Output the (x, y) coordinate of the center of the cell containing the given text.  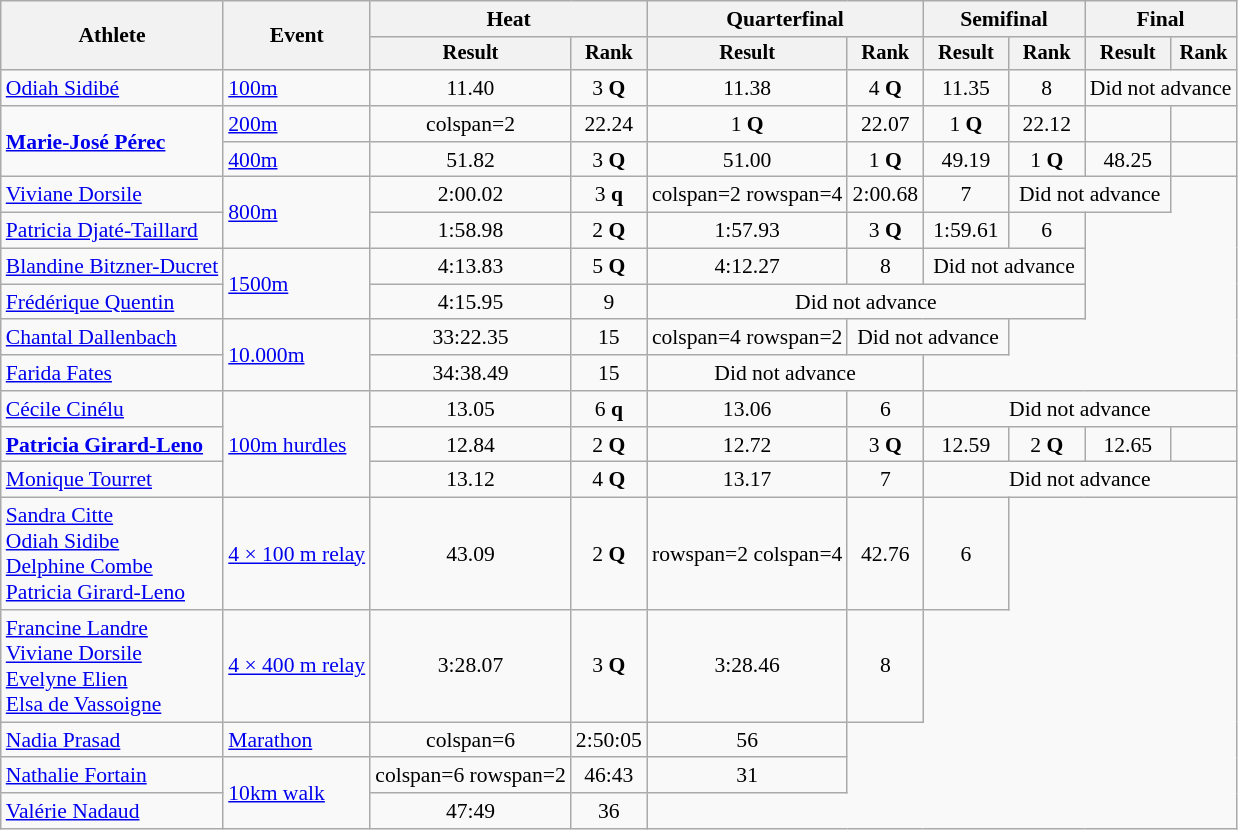
13.12 (470, 480)
800m (296, 212)
Final (1161, 19)
10.000m (296, 356)
4 × 100 m relay (296, 554)
11.38 (748, 88)
Valérie Nadaud (112, 811)
22.07 (885, 124)
2:00.68 (885, 195)
3:28.07 (470, 666)
Event (296, 36)
Semifinal (1004, 19)
2:50:05 (609, 740)
48.25 (1128, 160)
4:12.27 (748, 267)
Francine LandreViviane DorsileEvelyne ElienElsa de Vassoigne (112, 666)
51.82 (470, 160)
1:59.61 (966, 231)
Patricia Djaté-Taillard (112, 231)
12.84 (470, 445)
1500m (296, 284)
10km walk (296, 794)
31 (748, 776)
2:00.02 (470, 195)
11.35 (966, 88)
100m hurdles (296, 444)
43.09 (470, 554)
Patricia Girard-Leno (112, 445)
Blandine Bitzner-Ducret (112, 267)
Frédérique Quentin (112, 302)
Nathalie Fortain (112, 776)
5 Q (609, 267)
4:13.83 (470, 267)
Chantal Dallenbach (112, 338)
1:57.93 (748, 231)
46:43 (609, 776)
Quarterfinal (785, 19)
Viviane Dorsile (112, 195)
Marie-José Pérec (112, 142)
Sandra CitteOdiah SidibeDelphine CombePatricia Girard-Leno (112, 554)
6 q (609, 409)
rowspan=2 colspan=4 (748, 554)
12.59 (966, 445)
Athlete (112, 36)
13.06 (748, 409)
13.05 (470, 409)
4:15.95 (470, 302)
4 × 400 m relay (296, 666)
100m (296, 88)
42.76 (885, 554)
Marathon (296, 740)
9 (609, 302)
1:58.98 (470, 231)
22.24 (609, 124)
3 q (609, 195)
Farida Fates (112, 373)
Cécile Cinélu (112, 409)
36 (609, 811)
34:38.49 (470, 373)
33:22.35 (470, 338)
Nadia Prasad (112, 740)
Monique Tourret (112, 480)
13.17 (748, 480)
22.12 (1047, 124)
200m (296, 124)
47:49 (470, 811)
400m (296, 160)
12.72 (748, 445)
colspan=6 rowspan=2 (470, 776)
Heat (508, 19)
56 (748, 740)
Odiah Sidibé (112, 88)
12.65 (1128, 445)
colspan=4 rowspan=2 (748, 338)
colspan=2 (470, 124)
49.19 (966, 160)
3:28.46 (748, 666)
11.40 (470, 88)
colspan=2 rowspan=4 (748, 195)
51.00 (748, 160)
colspan=6 (470, 740)
